Identify which cell holds the provided text, then report its (x, y) central coordinate. 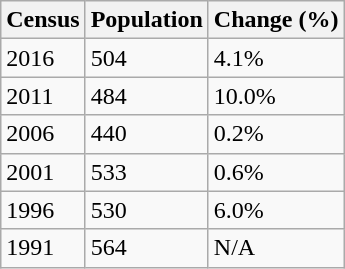
Population (146, 20)
2006 (43, 134)
564 (146, 248)
1996 (43, 210)
6.0% (276, 210)
0.2% (276, 134)
504 (146, 58)
1991 (43, 248)
530 (146, 210)
2011 (43, 96)
N/A (276, 248)
4.1% (276, 58)
2016 (43, 58)
Change (%) (276, 20)
0.6% (276, 172)
Census (43, 20)
2001 (43, 172)
533 (146, 172)
440 (146, 134)
10.0% (276, 96)
484 (146, 96)
